Scan for the cell matching the given text and deliver its (x, y) coordinate at center. 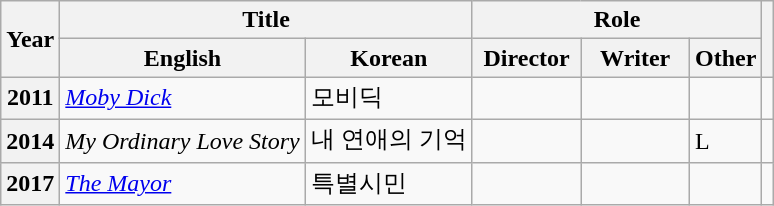
Director (526, 58)
Other (725, 58)
L (725, 140)
Moby Dick (182, 98)
English (182, 58)
2011 (30, 98)
2017 (30, 184)
Role (617, 20)
Title (266, 20)
특별시민 (388, 184)
Writer (636, 58)
모비딕 (388, 98)
The Mayor (182, 184)
내 연애의 기억 (388, 140)
Korean (388, 58)
My Ordinary Love Story (182, 140)
2014 (30, 140)
Year (30, 39)
